Detect which cell encompasses the target text, then output its [X, Y] center coordinate. 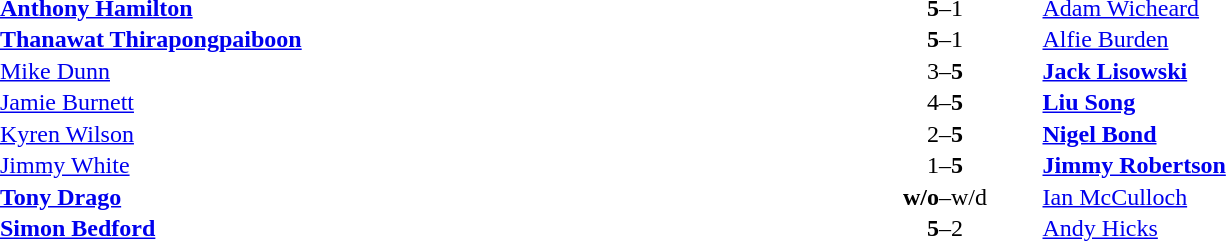
1–5 [944, 165]
5–1 [944, 39]
w/o–w/d [944, 197]
3–5 [944, 71]
2–5 [944, 134]
4–5 [944, 103]
